From the cell containing the given text, extract its center point as (x, y) coordinate. 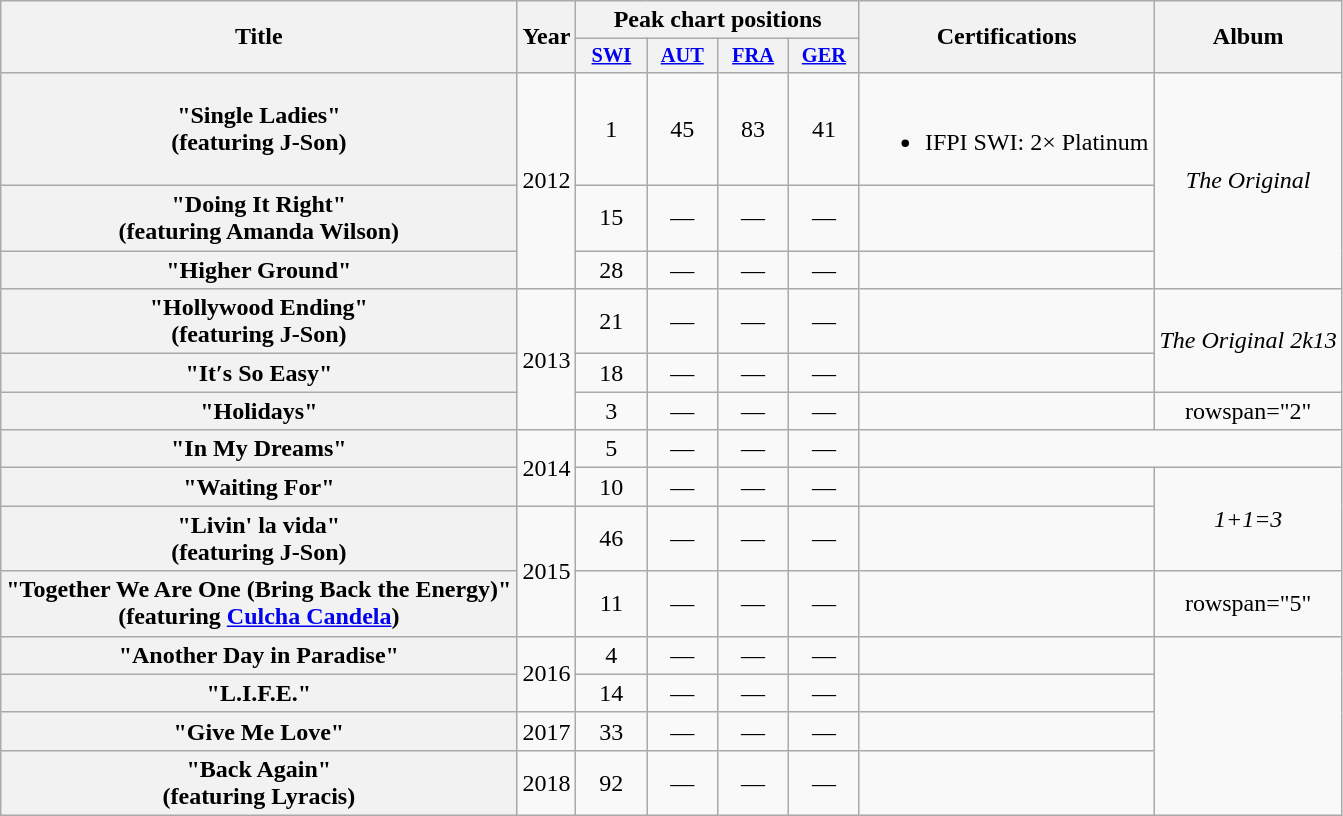
"Hollywood Ending"(featuring J-Son) (259, 322)
Year (546, 37)
Album (1248, 37)
5 (612, 449)
2014 (546, 468)
rowspan="5" (1248, 604)
"Back Again"(featuring Lyracis) (259, 782)
2013 (546, 360)
"Single Ladies"(featuring J-Son) (259, 128)
14 (612, 693)
2012 (546, 180)
33 (612, 731)
Title (259, 37)
15 (612, 218)
"Higher Ground" (259, 270)
46 (612, 538)
83 (754, 128)
2018 (546, 782)
21 (612, 322)
rowspan="2" (1248, 411)
4 (612, 655)
18 (612, 373)
41 (824, 128)
"Give Me Love" (259, 731)
"Together We Are One (Bring Back the Energy)"(featuring Culcha Candela) (259, 604)
IFPI SWI: 2× Platinum (1006, 128)
10 (612, 487)
FRA (754, 56)
SWI (612, 56)
2016 (546, 674)
"Doing It Right"(featuring Amanda Wilson) (259, 218)
"Another Day in Paradise" (259, 655)
"Waiting For" (259, 487)
2015 (546, 571)
"Holidays" (259, 411)
2017 (546, 731)
11 (612, 604)
Peak chart positions (718, 20)
45 (682, 128)
3 (612, 411)
"L.I.F.E." (259, 693)
"In My Dreams" (259, 449)
"It′s So Easy" (259, 373)
The Original 2k13 (1248, 340)
Certifications (1006, 37)
1+1=3 (1248, 520)
AUT (682, 56)
1 (612, 128)
"Livin' la vida"(featuring J-Son) (259, 538)
The Original (1248, 180)
GER (824, 56)
92 (612, 782)
28 (612, 270)
